Search for the cell housing the specified text and yield its [x, y] center coordinate. 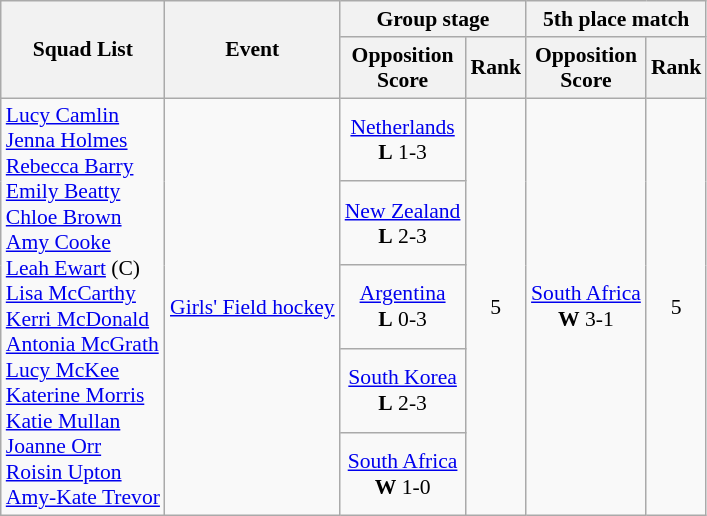
Netherlands L 1-3 [403, 140]
South Korea L 2-3 [403, 391]
South Africa W 3-1 [586, 307]
5th place match [616, 19]
Squad List [83, 50]
Girls' Field hockey [252, 307]
Argentina L 0-3 [403, 307]
New Zealand L 2-3 [403, 224]
South Africa W 1-0 [403, 474]
Group stage [433, 19]
Event [252, 50]
